Return the (x, y) coordinate for the center point of the cell that contains the specified text.  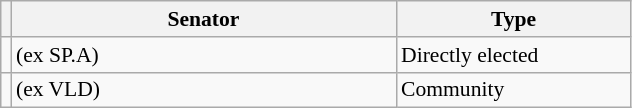
(ex SP.A) (204, 55)
Senator (204, 19)
Type (514, 19)
Directly elected (514, 55)
Community (514, 90)
(ex VLD) (204, 90)
